From the cell containing the given text, extract its center point as [x, y] coordinate. 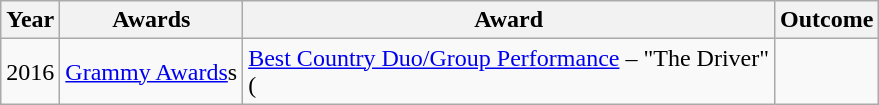
Best Country Duo/Group Performance – "The Driver" ( [509, 72]
Outcome [827, 20]
2016 [30, 72]
Grammy Awardss [152, 72]
Award [509, 20]
Year [30, 20]
Awards [152, 20]
